Determine the [X, Y] coordinate at the center of the cell enclosing the given text.  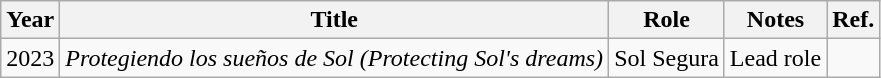
Sol Segura [667, 58]
Protegiendo los sueños de Sol (Protecting Sol's dreams) [334, 58]
Role [667, 20]
Title [334, 20]
Ref. [854, 20]
2023 [30, 58]
Notes [775, 20]
Lead role [775, 58]
Year [30, 20]
